Output the [X, Y] coordinate of the center of the cell containing the given text.  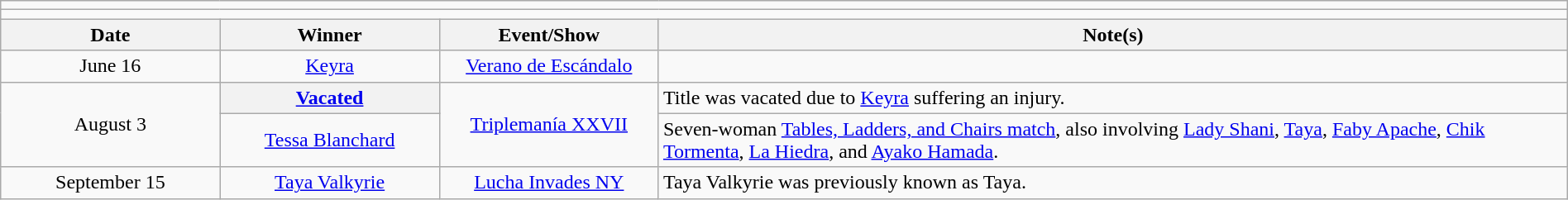
Keyra [329, 66]
Event/Show [549, 35]
Tessa Blanchard [329, 140]
Verano de Escándalo [549, 66]
Taya Valkyrie [329, 183]
Vacated [329, 98]
June 16 [111, 66]
August 3 [111, 124]
Lucha Invades NY [549, 183]
Triplemanía XXVII [549, 124]
Seven-woman Tables, Ladders, and Chairs match, also involving Lady Shani, Taya, Faby Apache, Chik Tormenta, La Hiedra, and Ayako Hamada. [1113, 140]
Date [111, 35]
Title was vacated due to Keyra suffering an injury. [1113, 98]
September 15 [111, 183]
Note(s) [1113, 35]
Winner [329, 35]
Taya Valkyrie was previously known as Taya. [1113, 183]
